Return [x, y] of the center of cell containing provided text 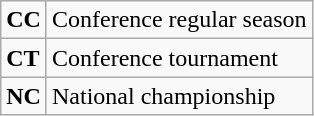
NC [24, 96]
National championship [179, 96]
Conference tournament [179, 58]
CC [24, 20]
Conference regular season [179, 20]
CT [24, 58]
